Determine the (x, y) coordinate at the center of the cell enclosing the given text.  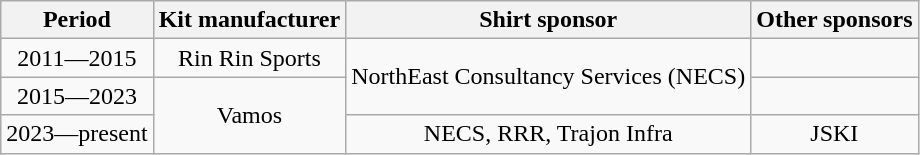
Rin Rin Sports (250, 58)
2011—2015 (77, 58)
Other sponsors (834, 20)
Period (77, 20)
2023—present (77, 134)
2015—2023 (77, 96)
NECS, RRR, Trajon Infra (548, 134)
Vamos (250, 115)
JSKI (834, 134)
NorthEast Consultancy Services (NECS) (548, 77)
Shirt sponsor (548, 20)
Kit manufacturer (250, 20)
